Output the (X, Y) coordinate of the center of the cell containing the given text.  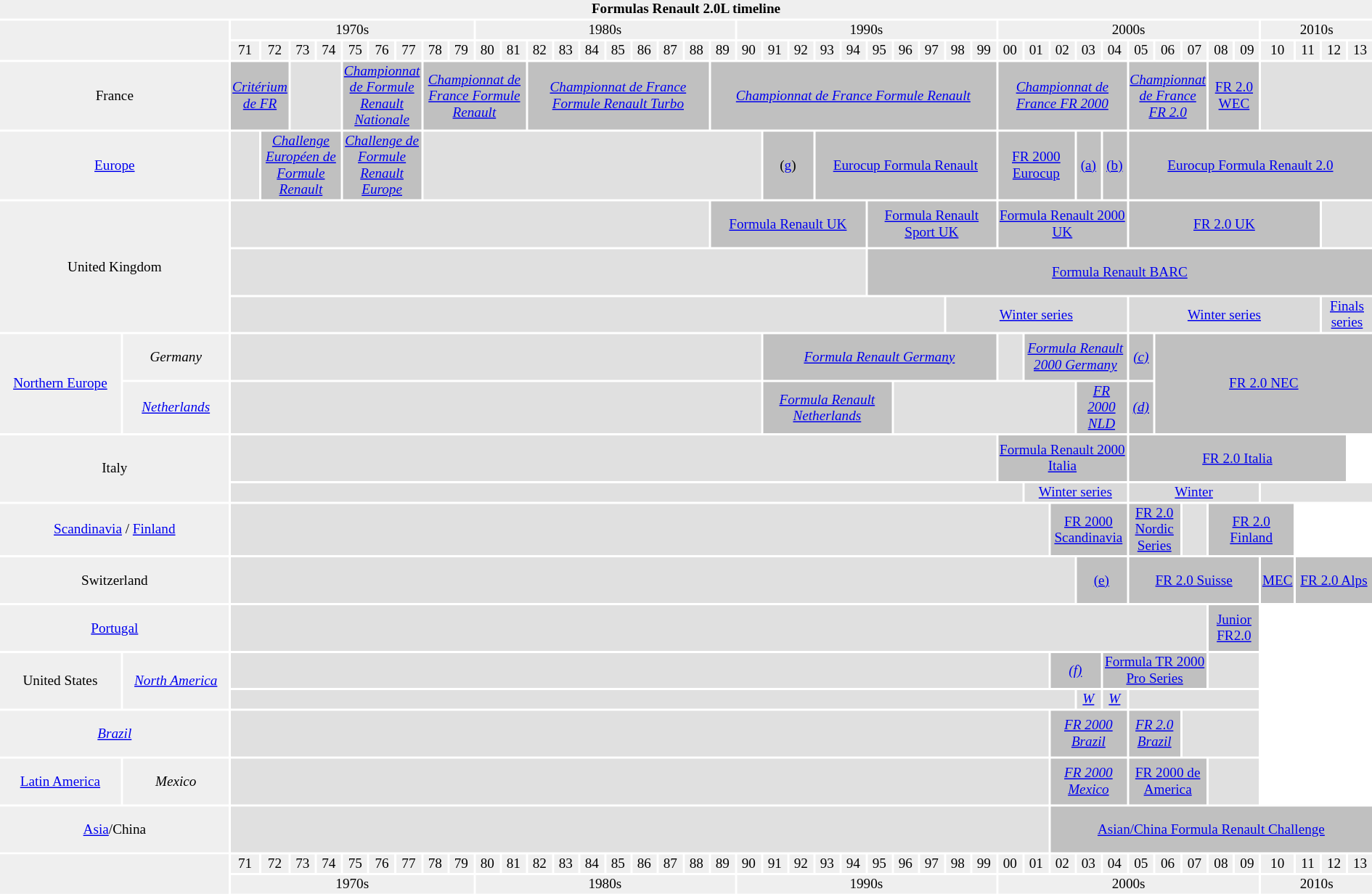
Switzerland (115, 581)
FR 2.0 Nordic Series (1154, 529)
FR 2.0 Alps (1334, 581)
Challenge de Formule Renault Europe (382, 165)
(d) (1141, 407)
Europe (115, 165)
Formula Renault Germany (880, 357)
Portugal (115, 628)
Eurocup Formula Renault (906, 165)
Challenge Européen de Formule Renault (301, 165)
Northern Europe (60, 383)
FR 2000 Eurocup (1037, 165)
Netherlands (176, 407)
Scandinavia / Finland (115, 529)
MEC (1278, 581)
FR 2.0 WEC (1234, 96)
Finals series (1347, 315)
Winter (1194, 493)
Formula Renault Netherlands (828, 407)
Germany (176, 357)
Formula TR 2000 Pro Series (1155, 670)
FR 2.0 UK (1224, 225)
Championnat de France FR 2.0 (1168, 96)
Asia/China (115, 830)
FR 2000 Scandinavia (1089, 529)
Italy (115, 469)
FR 2000 Brazil (1089, 734)
FR 2.0 Italia (1237, 459)
FR 2000 Mexico (1089, 782)
(f) (1076, 670)
FR 2.0 Brazil (1154, 734)
Critérium de FR (260, 96)
Championnat de Formule Renault Nationale (382, 96)
Formula Renault 2000 Italia (1063, 459)
Formulas Renault 2.0L timeline (686, 9)
United States (60, 681)
Formula Renault 2000 Germany (1076, 357)
Junior FR2.0 (1234, 628)
(a) (1089, 165)
Eurocup Formula Renault 2.0 (1250, 165)
FR 2.0 NEC (1264, 383)
(b) (1115, 165)
Formula Renault Sport UK (932, 225)
Latin America (60, 782)
Formula Renault BARC (1119, 273)
United Kingdom (115, 267)
FR 2000 de America (1168, 782)
(g) (788, 165)
Formula Renault UK (788, 225)
Championnat de France Formule Renault Turbo (618, 96)
Brazil (115, 734)
Championnat de France FR 2000 (1063, 96)
FR 2.0 Finland (1251, 529)
FR 2000 NLD (1102, 407)
(c) (1141, 357)
Mexico (176, 782)
France (115, 96)
North America (176, 681)
(e) (1102, 581)
Formula Renault 2000 UK (1063, 225)
Asian/China Formula Renault Challenge (1211, 830)
FR 2.0 Suisse (1194, 581)
